Detect which cell encompasses the target text, then output its [x, y] center coordinate. 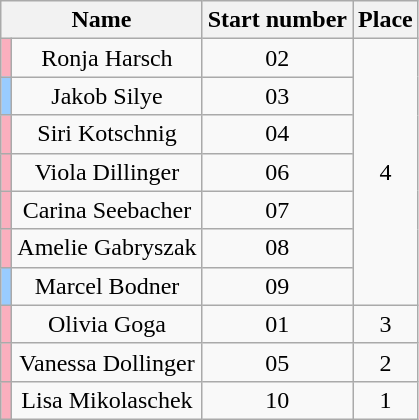
Marcel Bodner [107, 286]
Viola Dillinger [107, 172]
Lisa Mikolaschek [107, 400]
Jakob Silye [107, 96]
02 [277, 58]
01 [277, 324]
2 [386, 362]
04 [277, 134]
Olivia Goga [107, 324]
06 [277, 172]
10 [277, 400]
03 [277, 96]
3 [386, 324]
Vanessa Dollinger [107, 362]
Ronja Harsch [107, 58]
Carina Seebacher [107, 210]
Siri Kotschnig [107, 134]
Name [102, 20]
05 [277, 362]
08 [277, 248]
Start number [277, 20]
07 [277, 210]
Amelie Gabryszak [107, 248]
4 [386, 172]
09 [277, 286]
Place [386, 20]
1 [386, 400]
